Detect which cell encompasses the target text, then output its (x, y) center coordinate. 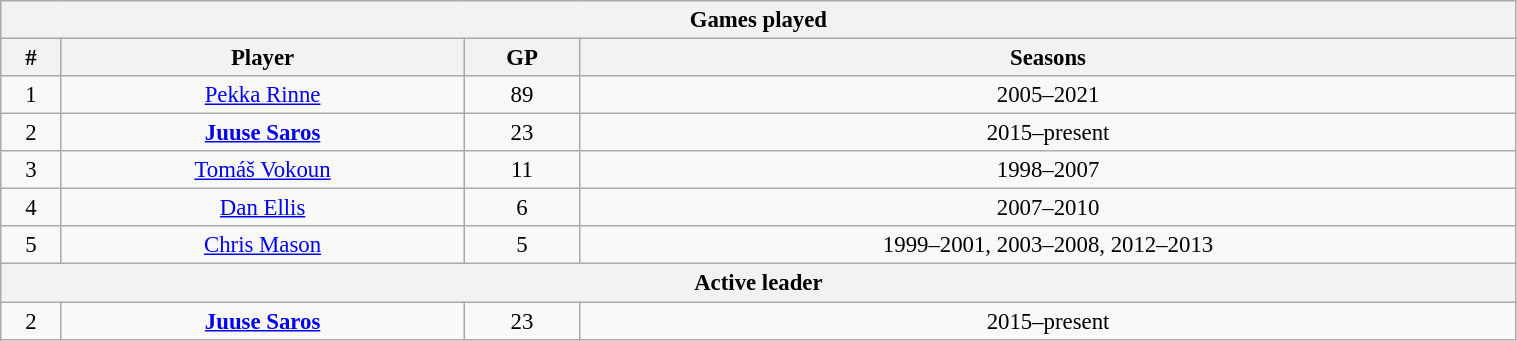
Tomáš Vokoun (262, 170)
2007–2010 (1048, 208)
89 (522, 95)
Pekka Rinne (262, 95)
11 (522, 170)
1998–2007 (1048, 170)
4 (31, 208)
Chris Mason (262, 245)
Dan Ellis (262, 208)
Seasons (1048, 58)
2005–2021 (1048, 95)
Player (262, 58)
6 (522, 208)
GP (522, 58)
Games played (758, 20)
1999–2001, 2003–2008, 2012–2013 (1048, 245)
# (31, 58)
3 (31, 170)
1 (31, 95)
Active leader (758, 283)
